Determine the (x, y) coordinate at the center of the cell enclosing the given text.  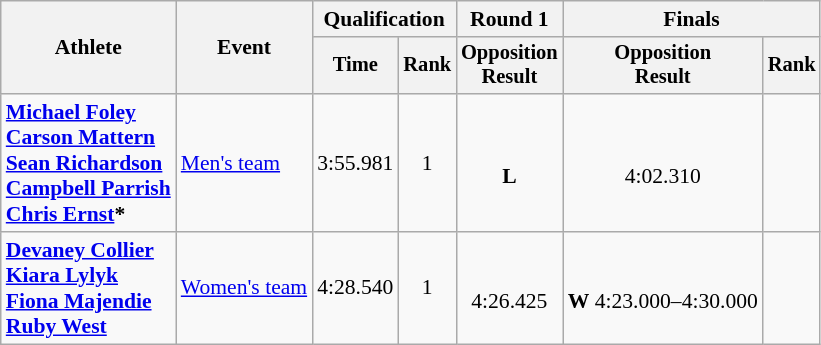
4:26.425 (510, 288)
Finals (692, 19)
L (510, 163)
4:28.540 (355, 288)
Time (355, 66)
Michael FoleyCarson MatternSean RichardsonCampbell ParrishChris Ernst* (88, 163)
Women's team (244, 288)
Athlete (88, 48)
4:02.310 (663, 163)
Devaney CollierKiara LylykFiona MajendieRuby West (88, 288)
3:55.981 (355, 163)
Men's team (244, 163)
Qualification (384, 19)
Round 1 (510, 19)
Event (244, 48)
W 4:23.000–4:30.000 (663, 288)
